Capture the cell that displays the provided text and extract its (X, Y) central coordinate. 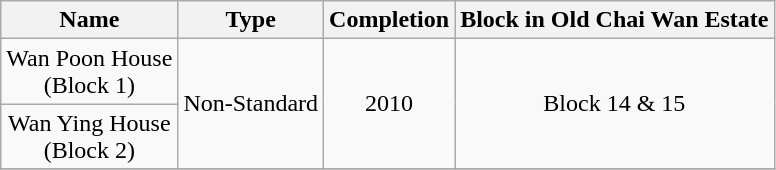
Name (90, 20)
Type (251, 20)
2010 (390, 104)
Wan Ying House(Block 2) (90, 136)
Non-Standard (251, 104)
Block 14 & 15 (614, 104)
Block in Old Chai Wan Estate (614, 20)
Wan Poon House(Block 1) (90, 72)
Completion (390, 20)
